Return (x, y) of the center of cell containing provided text 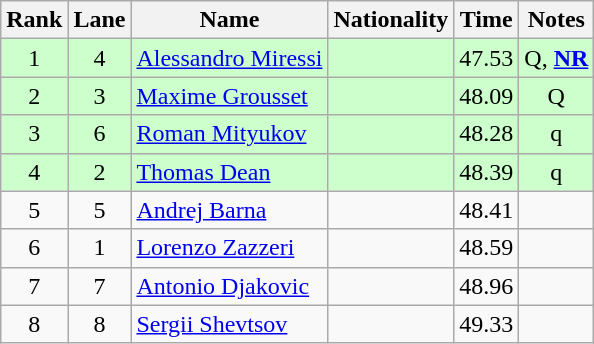
Time (486, 20)
Sergii Shevtsov (230, 324)
48.09 (486, 96)
Lorenzo Zazzeri (230, 248)
48.28 (486, 134)
Notes (556, 20)
Name (230, 20)
Roman Mityukov (230, 134)
Antonio Djakovic (230, 286)
Maxime Grousset (230, 96)
48.96 (486, 286)
Alessandro Miressi (230, 58)
Rank (34, 20)
Lane (100, 20)
Q (556, 96)
48.41 (486, 210)
Andrej Barna (230, 210)
Thomas Dean (230, 172)
48.59 (486, 248)
47.53 (486, 58)
Nationality (391, 20)
49.33 (486, 324)
48.39 (486, 172)
Q, NR (556, 58)
